Pinpoint the cell where the given text exists, returning its [x, y] midpoint coordinate. 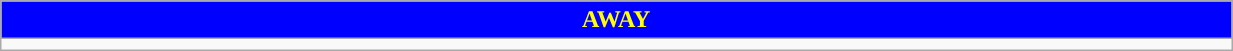
AWAY [616, 20]
